Scan for the cell matching the given text and deliver its (X, Y) coordinate at center. 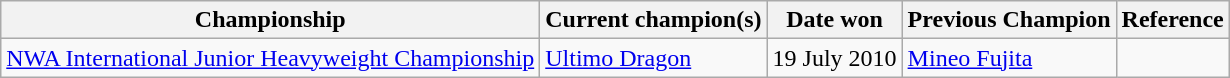
Date won (834, 20)
NWA International Junior Heavyweight Championship (270, 58)
Reference (1172, 20)
Mineo Fujita (1009, 58)
Championship (270, 20)
Current champion(s) (654, 20)
Previous Champion (1009, 20)
Ultimo Dragon (654, 58)
19 July 2010 (834, 58)
